Pinpoint the cell where the given text exists, returning its (x, y) midpoint coordinate. 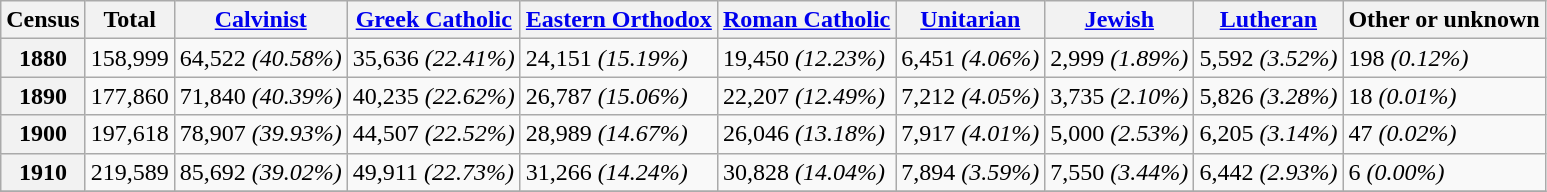
49,911 (22.73%) (434, 172)
Census (43, 20)
22,207 (12.49%) (806, 96)
28,989 (14.67%) (618, 134)
40,235 (22.62%) (434, 96)
64,522 (40.58%) (260, 58)
31,266 (14.24%) (618, 172)
1880 (43, 58)
24,151 (15.19%) (618, 58)
Jewish (1120, 20)
197,618 (130, 134)
Other or unknown (1444, 20)
219,589 (130, 172)
Unitarian (970, 20)
3,735 (2.10%) (1120, 96)
26,787 (15.06%) (618, 96)
47 (0.02%) (1444, 134)
26,046 (13.18%) (806, 134)
19,450 (12.23%) (806, 58)
Roman Catholic (806, 20)
7,550 (3.44%) (1120, 172)
1890 (43, 96)
1900 (43, 134)
Total (130, 20)
85,692 (39.02%) (260, 172)
5,826 (3.28%) (1268, 96)
7,212 (4.05%) (970, 96)
1910 (43, 172)
6,442 (2.93%) (1268, 172)
5,592 (3.52%) (1268, 58)
6,451 (4.06%) (970, 58)
5,000 (2.53%) (1120, 134)
78,907 (39.93%) (260, 134)
2,999 (1.89%) (1120, 58)
198 (0.12%) (1444, 58)
35,636 (22.41%) (434, 58)
44,507 (22.52%) (434, 134)
30,828 (14.04%) (806, 172)
Eastern Orthodox (618, 20)
Greek Catholic (434, 20)
Lutheran (1268, 20)
6,205 (3.14%) (1268, 134)
7,917 (4.01%) (970, 134)
18 (0.01%) (1444, 96)
Calvinist (260, 20)
177,860 (130, 96)
7,894 (3.59%) (970, 172)
6 (0.00%) (1444, 172)
158,999 (130, 58)
71,840 (40.39%) (260, 96)
